From the cell containing the given text, extract its center point as [x, y] coordinate. 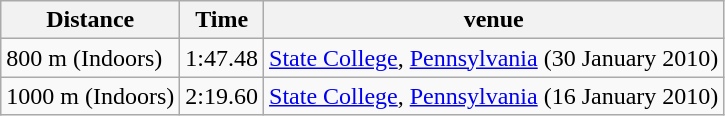
1:47.48 [222, 58]
Distance [90, 20]
1000 m (Indoors) [90, 96]
State College, Pennsylvania (30 January 2010) [494, 58]
State College, Pennsylvania (16 January 2010) [494, 96]
2:19.60 [222, 96]
venue [494, 20]
Time [222, 20]
800 m (Indoors) [90, 58]
